For the text-containing cell, return its midpoint in [x, y] coordinate format. 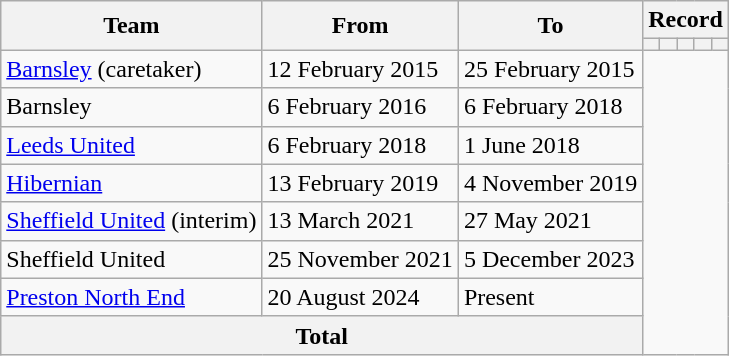
25 February 2015 [550, 69]
Present [550, 297]
Barnsley [132, 107]
Barnsley (caretaker) [132, 69]
5 December 2023 [550, 259]
13 February 2019 [360, 183]
Team [132, 26]
Sheffield United (interim) [132, 221]
Total [322, 335]
1 June 2018 [550, 145]
6 February 2016 [360, 107]
Leeds United [132, 145]
12 February 2015 [360, 69]
4 November 2019 [550, 183]
Hibernian [132, 183]
Sheffield United [132, 259]
27 May 2021 [550, 221]
20 August 2024 [360, 297]
13 March 2021 [360, 221]
25 November 2021 [360, 259]
Record [686, 20]
Preston North End [132, 297]
From [360, 26]
To [550, 26]
